Search for the cell housing the specified text and yield its [X, Y] center coordinate. 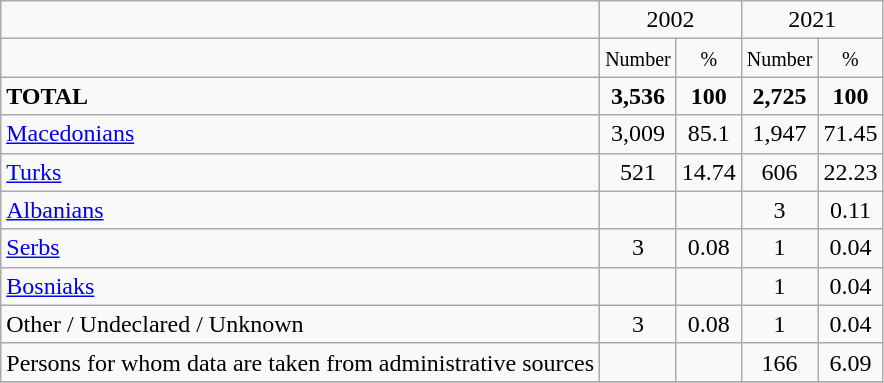
14.74 [708, 172]
2002 [671, 20]
22.23 [850, 172]
3,536 [638, 96]
71.45 [850, 134]
521 [638, 172]
Albanians [300, 210]
85.1 [708, 134]
606 [780, 172]
Serbs [300, 248]
2,725 [780, 96]
2021 [812, 20]
Other / Undeclared / Unknown [300, 324]
Macedonians [300, 134]
6.09 [850, 362]
166 [780, 362]
3,009 [638, 134]
Persons for whom data are taken from administrative sources [300, 362]
Bosniaks [300, 286]
Turks [300, 172]
TOTAL [300, 96]
1,947 [780, 134]
0.11 [850, 210]
